Pinpoint the cell where the given text exists, returning its (x, y) midpoint coordinate. 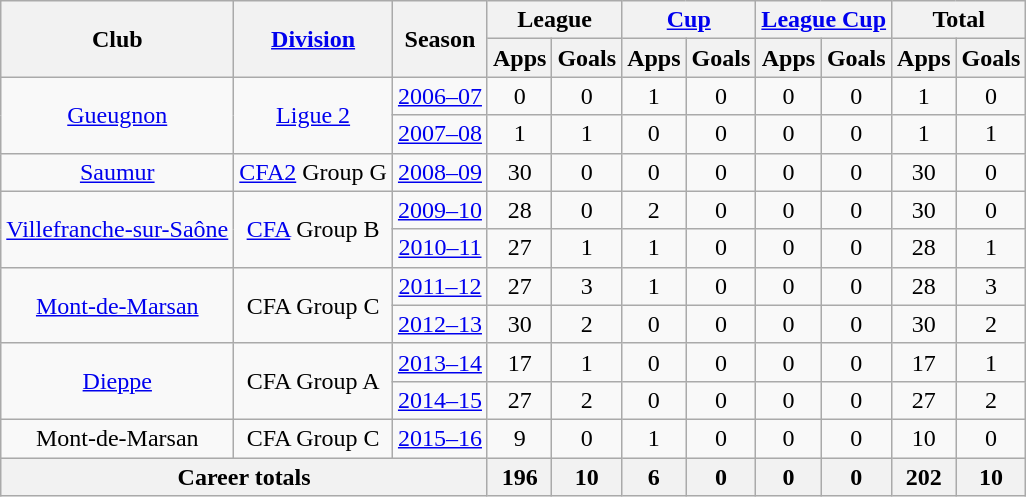
2006–07 (440, 96)
League (554, 20)
2012–13 (440, 324)
Saumur (118, 172)
9 (519, 438)
2010–11 (440, 248)
Division (314, 39)
League Cup (824, 20)
196 (519, 477)
CFA Group A (314, 381)
Cup (689, 20)
2007–08 (440, 134)
Gueugnon (118, 115)
CFA Group B (314, 229)
Total (959, 20)
CFA2 Group G (314, 172)
Villefranche-sur-Saône (118, 229)
2014–15 (440, 400)
2013–14 (440, 362)
2008–09 (440, 172)
2011–12 (440, 286)
2015–16 (440, 438)
6 (654, 477)
Club (118, 39)
202 (924, 477)
Career totals (244, 477)
Season (440, 39)
Dieppe (118, 381)
Ligue 2 (314, 115)
2009–10 (440, 210)
